From the cell containing the given text, extract its center point as [X, Y] coordinate. 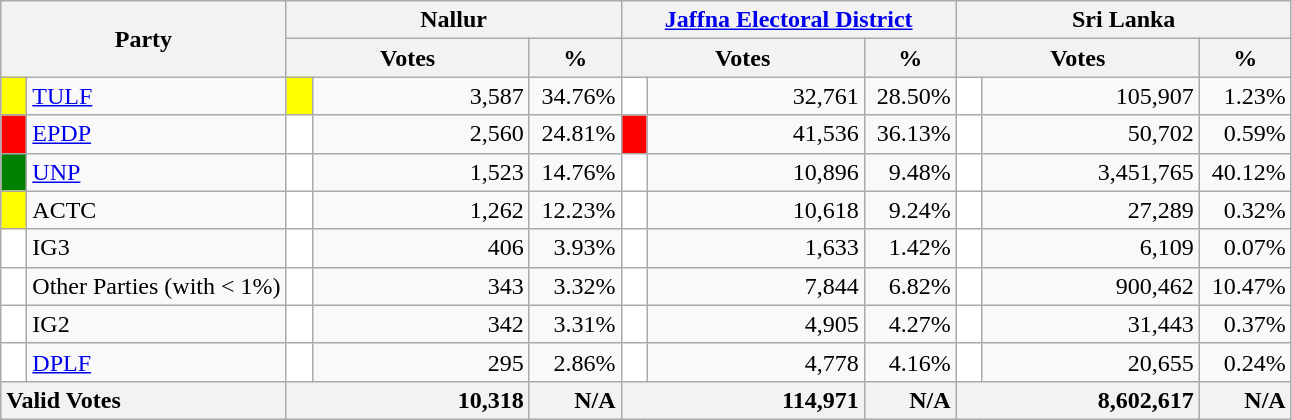
3,451,765 [1090, 172]
10,618 [756, 210]
41,536 [756, 134]
36.13% [910, 134]
Party [144, 39]
1.42% [910, 248]
342 [420, 324]
27,289 [1090, 210]
9.48% [910, 172]
343 [420, 286]
20,655 [1090, 362]
406 [420, 248]
4,778 [756, 362]
0.07% [1245, 248]
EPDP [156, 134]
IG2 [156, 324]
40.12% [1245, 172]
2.86% [575, 362]
0.59% [1245, 134]
6,109 [1090, 248]
Valid Votes [144, 400]
3.32% [575, 286]
6.82% [910, 286]
10,318 [408, 400]
295 [420, 362]
3.31% [575, 324]
28.50% [910, 96]
TULF [156, 96]
14.76% [575, 172]
3.93% [575, 248]
9.24% [910, 210]
1.23% [1245, 96]
105,907 [1090, 96]
24.81% [575, 134]
1,523 [420, 172]
114,971 [742, 400]
8,602,617 [1078, 400]
Nallur [454, 20]
900,462 [1090, 286]
Sri Lanka [1124, 20]
31,443 [1090, 324]
10,896 [756, 172]
IG3 [156, 248]
4.16% [910, 362]
4,905 [756, 324]
Jaffna Electoral District [788, 20]
32,761 [756, 96]
DPLF [156, 362]
7,844 [756, 286]
0.32% [1245, 210]
1,262 [420, 210]
3,587 [420, 96]
UNP [156, 172]
1,633 [756, 248]
12.23% [575, 210]
10.47% [1245, 286]
0.24% [1245, 362]
0.37% [1245, 324]
Other Parties (with < 1%) [156, 286]
4.27% [910, 324]
34.76% [575, 96]
2,560 [420, 134]
50,702 [1090, 134]
ACTC [156, 210]
